Identify which cell holds the provided text, then report its [x, y] central coordinate. 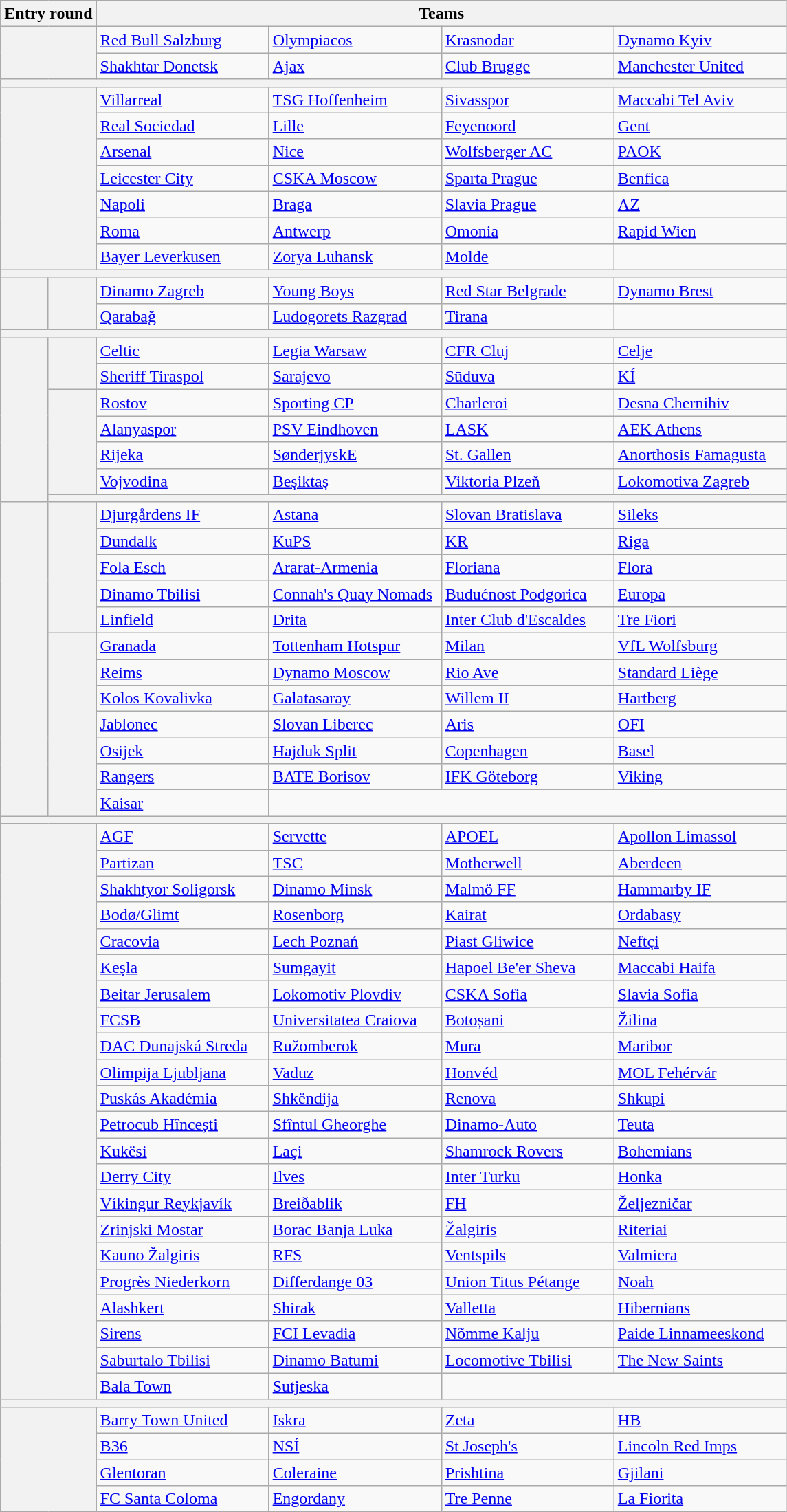
Gent [700, 126]
Sumgayit [355, 967]
Desna Chernihiv [700, 403]
Sileks [700, 515]
Entry round [48, 14]
Prishtina [528, 1472]
Kaisar [183, 803]
Rijeka [183, 455]
Benfica [700, 178]
Red Star Belgrade [528, 291]
RFS [355, 1256]
Maccabi Tel Aviv [700, 100]
Mura [528, 1046]
Ajax [355, 66]
Slovan Bratislava [528, 515]
Celje [700, 351]
Ružomberok [355, 1046]
PSV Eindhoven [355, 429]
Leicester City [183, 178]
Botoșani [528, 1020]
Tre Penne [528, 1499]
Sfîntul Gheorghe [355, 1125]
AEK Athens [700, 429]
KÍ [700, 377]
Teams [441, 14]
Osijek [183, 751]
Tre Fiori [700, 620]
Rostov [183, 403]
Hammarby IF [700, 889]
FCI Levadia [355, 1334]
FC Santa Coloma [183, 1499]
Anorthosis Famagusta [700, 455]
Aberdeen [700, 863]
KR [528, 541]
Ararat-Armenia [355, 567]
Dinamo-Auto [528, 1125]
Floriana [528, 567]
Hartberg [700, 699]
Zorya Luhansk [355, 256]
Flora [700, 567]
Napoli [183, 204]
Piast Gliwice [528, 941]
FCSB [183, 1020]
Željezničar [700, 1203]
Žalgiris [528, 1229]
Bohemians [700, 1151]
Ordabasy [700, 915]
Lille [355, 126]
IFK Göteborg [528, 777]
Lech Poznań [355, 941]
NSÍ [355, 1446]
Dynamo Kyiv [700, 40]
Breiðablik [355, 1203]
Valletta [528, 1308]
Barry Town United [183, 1420]
Shkupi [700, 1099]
Olympiacos [355, 40]
Partizan [183, 863]
Iskra [355, 1420]
Kukësi [183, 1151]
Locomotive Tbilisi [528, 1360]
CSKA Moscow [355, 178]
Dynamo Moscow [355, 672]
Kolos Kovalivka [183, 699]
Alashkert [183, 1308]
SønderjyskE [355, 455]
Alanyaspor [183, 429]
Shirak [355, 1308]
Milan [528, 646]
Tottenham Hotspur [355, 646]
Rapid Wien [700, 230]
LASK [528, 429]
Neftçi [700, 941]
Riga [700, 541]
PAOK [700, 152]
Willem II [528, 699]
Servette [355, 837]
Beşiktaş [355, 481]
Sūduva [528, 377]
Lokomotiva Zagreb [700, 481]
Granada [183, 646]
KuPS [355, 541]
Reims [183, 672]
Honvéd [528, 1072]
St. Gallen [528, 455]
Slovan Liberec [355, 725]
TSG Hoffenheim [355, 100]
B36 [183, 1446]
CSKA Sofia [528, 994]
Noah [700, 1282]
Vaduz [355, 1072]
Laçi [355, 1151]
Riteriai [700, 1229]
Sutjeska [355, 1386]
Olimpija Ljubljana [183, 1072]
Celtic [183, 351]
Bodø/Glimt [183, 915]
FH [528, 1203]
Slavia Prague [528, 204]
Standard Liège [700, 672]
Club Brugge [528, 66]
Beitar Jerusalem [183, 994]
Motherwell [528, 863]
Linfield [183, 620]
Omonia [528, 230]
Union Titus Pétange [528, 1282]
CFR Cluj [528, 351]
Gjilani [700, 1472]
Bala Town [183, 1386]
Wolfsberger AC [528, 152]
Connah's Quay Nomads [355, 593]
Ventspils [528, 1256]
Sparta Prague [528, 178]
VfL Wolfsburg [700, 646]
Drita [355, 620]
DAC Dunajská Streda [183, 1046]
Inter Club d'Escaldes [528, 620]
Ilves [355, 1177]
Jablonec [183, 725]
Nõmme Kalju [528, 1334]
Paide Linnameeskond [700, 1334]
Valmiera [700, 1256]
Sivasspor [528, 100]
Vojvodina [183, 481]
Glentoran [183, 1472]
Petrocub Hîncești [183, 1125]
Arsenal [183, 152]
Budućnost Podgorica [528, 593]
Renova [528, 1099]
Cracovia [183, 941]
Sheriff Tiraspol [183, 377]
Víkingur Reykjavík [183, 1203]
Progrès Niederkorn [183, 1282]
Coleraine [355, 1472]
Borac Banja Luka [355, 1229]
La Fiorita [700, 1499]
Engordany [355, 1499]
Qarabağ [183, 317]
Puskás Akadémia [183, 1099]
Aris [528, 725]
Hapoel Be'er Sheva [528, 967]
Rosenborg [355, 915]
Fola Esch [183, 567]
Hibernians [700, 1308]
Lokomotiv Plovdiv [355, 994]
Apollon Limassol [700, 837]
Žilina [700, 1020]
Hajduk Split [355, 751]
Djurgårdens IF [183, 515]
Young Boys [355, 291]
OFI [700, 725]
Honka [700, 1177]
HB [700, 1420]
Feyenoord [528, 126]
Rangers [183, 777]
Copenhagen [528, 751]
Dinamo Minsk [355, 889]
Shakhtar Donetsk [183, 66]
Shamrock Rovers [528, 1151]
MOL Fehérvár [700, 1072]
Basel [700, 751]
The New Saints [700, 1360]
Galatasaray [355, 699]
Saburtalo Tbilisi [183, 1360]
BATE Borisov [355, 777]
Manchester United [700, 66]
Derry City [183, 1177]
Braga [355, 204]
Bayer Leverkusen [183, 256]
Slavia Sofia [700, 994]
Kairat [528, 915]
Sarajevo [355, 377]
Universitatea Craiova [355, 1020]
AGF [183, 837]
TSC [355, 863]
Tirana [528, 317]
Red Bull Salzburg [183, 40]
Molde [528, 256]
Sirens [183, 1334]
Dinamo Batumi [355, 1360]
Sporting CP [355, 403]
Viktoria Plzeň [528, 481]
Teuta [700, 1125]
AZ [700, 204]
Rio Ave [528, 672]
Legia Warsaw [355, 351]
Dinamo Tbilisi [183, 593]
Krasnodar [528, 40]
Dundalk [183, 541]
Roma [183, 230]
Ludogorets Razgrad [355, 317]
Viking [700, 777]
Europa [700, 593]
St Joseph's [528, 1446]
Zeta [528, 1420]
APOEL [528, 837]
Lincoln Red Imps [700, 1446]
Dinamo Zagreb [183, 291]
Differdange 03 [355, 1282]
Shkëndija [355, 1099]
Charleroi [528, 403]
Kauno Žalgiris [183, 1256]
Keşla [183, 967]
Astana [355, 515]
Dynamo Brest [700, 291]
Antwerp [355, 230]
Maribor [700, 1046]
Shakhtyor Soligorsk [183, 889]
Villarreal [183, 100]
Real Sociedad [183, 126]
Inter Turku [528, 1177]
Maccabi Haifa [700, 967]
Nice [355, 152]
Zrinjski Mostar [183, 1229]
Malmö FF [528, 889]
